From the cell containing the given text, extract its center point as (x, y) coordinate. 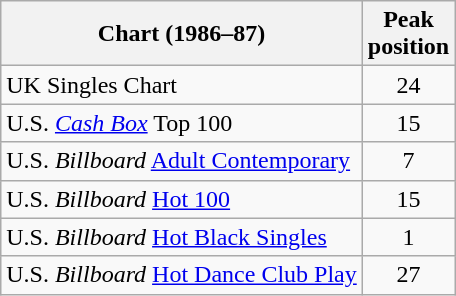
27 (408, 275)
U.S. Cash Box Top 100 (182, 123)
U.S. Billboard Hot 100 (182, 199)
U.S. Billboard Hot Dance Club Play (182, 275)
1 (408, 237)
7 (408, 161)
UK Singles Chart (182, 85)
U.S. Billboard Hot Black Singles (182, 237)
24 (408, 85)
Chart (1986–87) (182, 34)
Peakposition (408, 34)
U.S. Billboard Adult Contemporary (182, 161)
